Return [x, y] of the center of cell containing provided text 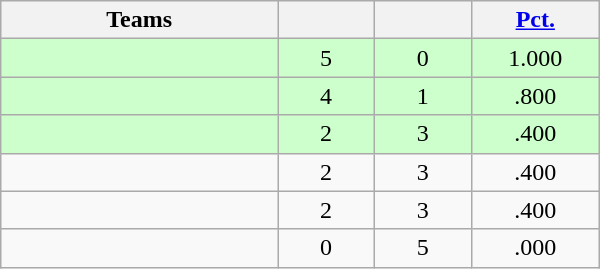
.800 [535, 96]
1 [422, 96]
1.000 [535, 58]
4 [326, 96]
Teams [140, 20]
Pct. [535, 20]
.000 [535, 248]
